Capture the cell that displays the provided text and extract its (x, y) central coordinate. 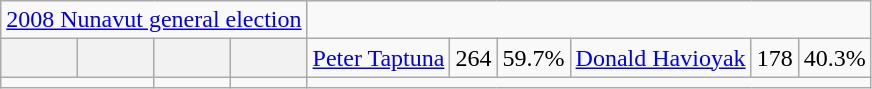
Peter Taptuna (378, 58)
2008 Nunavut general election (154, 20)
178 (774, 58)
264 (474, 58)
40.3% (834, 58)
59.7% (534, 58)
Donald Havioyak (660, 58)
